From the cell containing the given text, extract its center point as [x, y] coordinate. 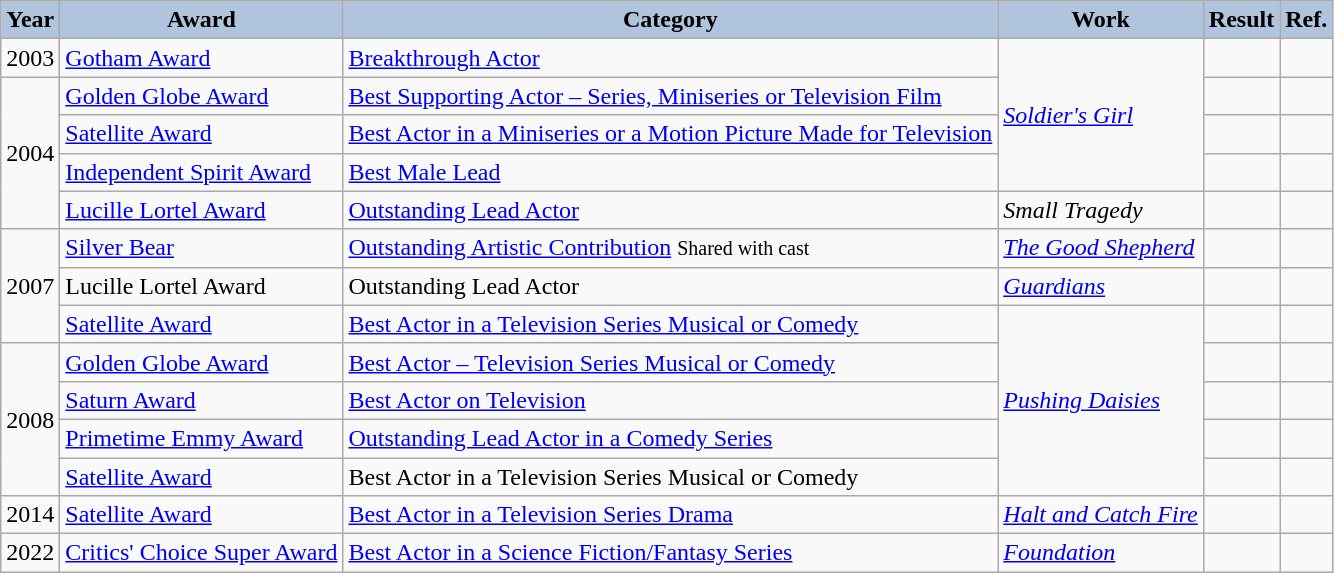
2004 [30, 153]
Gotham Award [202, 58]
Best Actor in a Science Fiction/Fantasy Series [670, 553]
Work [1101, 20]
2008 [30, 419]
Best Actor in a Television Series Drama [670, 515]
Halt and Catch Fire [1101, 515]
Best Actor on Television [670, 400]
Independent Spirit Award [202, 172]
Best Actor – Television Series Musical or Comedy [670, 362]
Year [30, 20]
Small Tragedy [1101, 210]
Ref. [1306, 20]
Foundation [1101, 553]
Outstanding Lead Actor in a Comedy Series [670, 438]
Silver Bear [202, 248]
Pushing Daisies [1101, 400]
2014 [30, 515]
Saturn Award [202, 400]
Guardians [1101, 286]
2007 [30, 286]
Critics' Choice Super Award [202, 553]
2003 [30, 58]
Category [670, 20]
Outstanding Artistic Contribution Shared with cast [670, 248]
Soldier's Girl [1101, 115]
Best Male Lead [670, 172]
Result [1241, 20]
Award [202, 20]
2022 [30, 553]
Breakthrough Actor [670, 58]
Best Actor in a Miniseries or a Motion Picture Made for Television [670, 134]
Best Supporting Actor – Series, Miniseries or Television Film [670, 96]
Primetime Emmy Award [202, 438]
The Good Shepherd [1101, 248]
